For the text-containing cell, return its midpoint in [x, y] coordinate format. 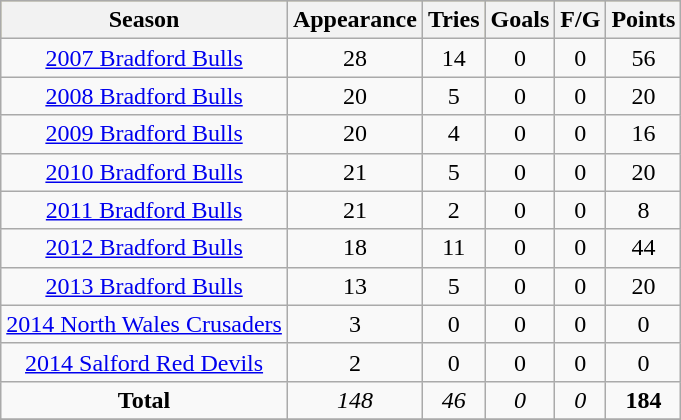
14 [454, 58]
44 [644, 248]
56 [644, 58]
F/G [580, 20]
2007 Bradford Bulls [144, 58]
13 [354, 286]
Appearance [354, 20]
3 [354, 324]
16 [644, 134]
2014 North Wales Crusaders [144, 324]
2008 Bradford Bulls [144, 96]
Goals [520, 20]
2011 Bradford Bulls [144, 210]
18 [354, 248]
2009 Bradford Bulls [144, 134]
2013 Bradford Bulls [144, 286]
Tries [454, 20]
11 [454, 248]
8 [644, 210]
Season [144, 20]
4 [454, 134]
184 [644, 400]
2012 Bradford Bulls [144, 248]
148 [354, 400]
28 [354, 58]
46 [454, 400]
2010 Bradford Bulls [144, 172]
Total [144, 400]
2014 Salford Red Devils [144, 362]
Points [644, 20]
